From the cell containing the given text, extract its center point as [x, y] coordinate. 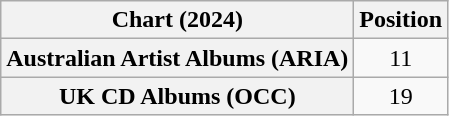
Chart (2024) [178, 20]
Position [401, 20]
11 [401, 58]
Australian Artist Albums (ARIA) [178, 58]
19 [401, 96]
UK CD Albums (OCC) [178, 96]
